Detect which cell encompasses the target text, then output its (x, y) center coordinate. 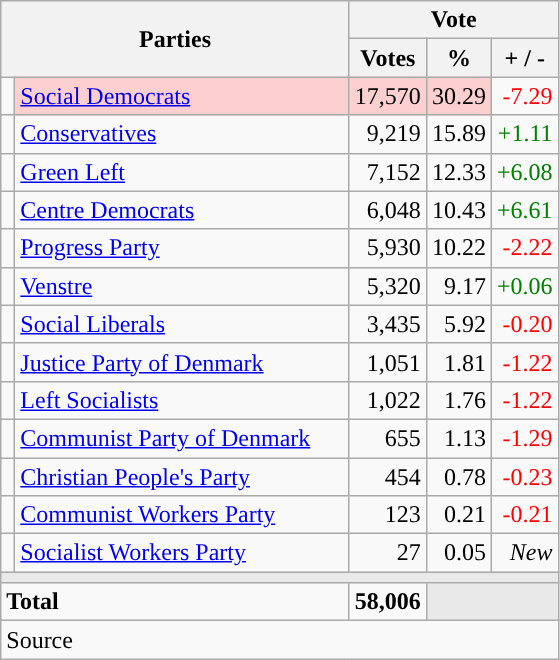
Communist Workers Party (182, 515)
Vote (454, 20)
-0.23 (524, 477)
9.17 (458, 286)
Justice Party of Denmark (182, 362)
0.05 (458, 553)
454 (388, 477)
1,022 (388, 400)
1.76 (458, 400)
-0.20 (524, 324)
27 (388, 553)
Social Democrats (182, 96)
Parties (176, 39)
30.29 (458, 96)
3,435 (388, 324)
-2.22 (524, 248)
9,219 (388, 134)
Centre Democrats (182, 210)
Total (176, 602)
Progress Party (182, 248)
+6.08 (524, 172)
+6.61 (524, 210)
0.78 (458, 477)
5,320 (388, 286)
Green Left (182, 172)
Left Socialists (182, 400)
10.43 (458, 210)
5,930 (388, 248)
+0.06 (524, 286)
5.92 (458, 324)
-0.21 (524, 515)
Venstre (182, 286)
Source (280, 640)
7,152 (388, 172)
1,051 (388, 362)
Communist Party of Denmark (182, 438)
New (524, 553)
123 (388, 515)
Socialist Workers Party (182, 553)
Social Liberals (182, 324)
+1.11 (524, 134)
+ / - (524, 58)
655 (388, 438)
10.22 (458, 248)
12.33 (458, 172)
-7.29 (524, 96)
% (458, 58)
15.89 (458, 134)
-1.29 (524, 438)
Christian People's Party (182, 477)
Conservatives (182, 134)
58,006 (388, 602)
17,570 (388, 96)
1.13 (458, 438)
1.81 (458, 362)
Votes (388, 58)
0.21 (458, 515)
6,048 (388, 210)
